Extract the (x, y) coordinate from the center of the cell holding the provided text.  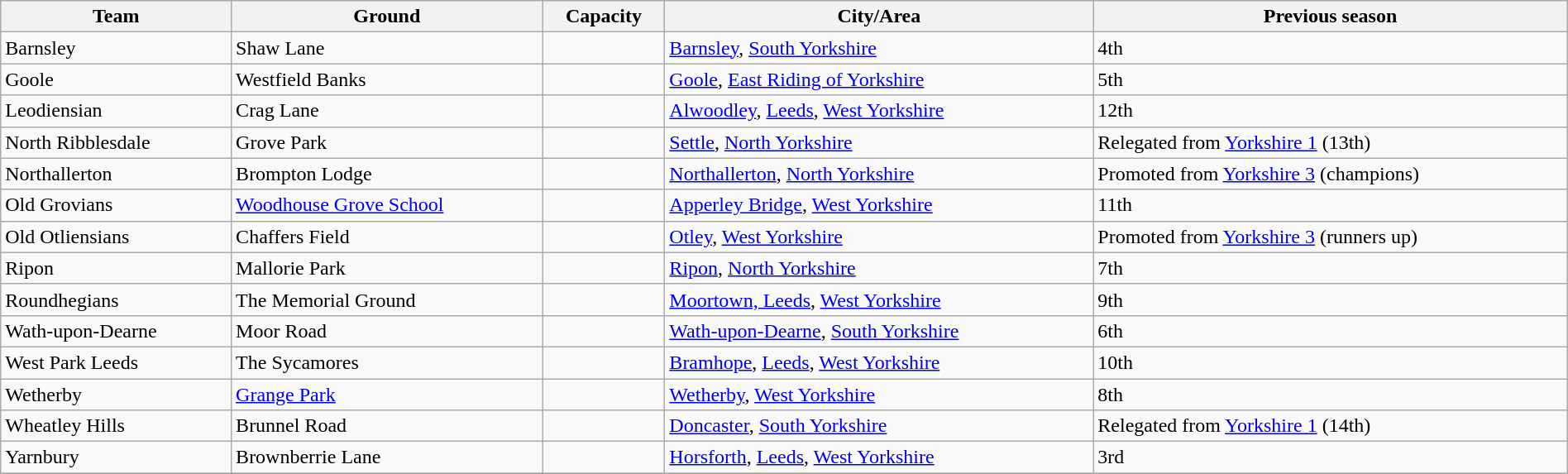
Relegated from Yorkshire 1 (13th) (1330, 142)
Ripon, North Yorkshire (879, 268)
Doncaster, South Yorkshire (879, 426)
Barnsley (116, 48)
Shaw Lane (387, 48)
Alwoodley, Leeds, West Yorkshire (879, 111)
Old Otliensians (116, 237)
Brownberrie Lane (387, 457)
Wetherby, West Yorkshire (879, 395)
Wheatley Hills (116, 426)
West Park Leeds (116, 362)
Previous season (1330, 17)
Horsforth, Leeds, West Yorkshire (879, 457)
Yarnbury (116, 457)
Wath-upon-Dearne (116, 331)
Northallerton (116, 174)
3rd (1330, 457)
5th (1330, 79)
Crag Lane (387, 111)
Old Grovians (116, 205)
The Memorial Ground (387, 299)
Chaffers Field (387, 237)
Goole (116, 79)
6th (1330, 331)
Moortown, Leeds, West Yorkshire (879, 299)
Northallerton, North Yorkshire (879, 174)
North Ribblesdale (116, 142)
10th (1330, 362)
Leodiensian (116, 111)
Bramhope, Leeds, West Yorkshire (879, 362)
9th (1330, 299)
Wetherby (116, 395)
4th (1330, 48)
Goole, East Riding of Yorkshire (879, 79)
Westfield Banks (387, 79)
7th (1330, 268)
Moor Road (387, 331)
Ripon (116, 268)
Capacity (604, 17)
Promoted from Yorkshire 3 (champions) (1330, 174)
Ground (387, 17)
Otley, West Yorkshire (879, 237)
Woodhouse Grove School (387, 205)
12th (1330, 111)
Apperley Bridge, West Yorkshire (879, 205)
Brompton Lodge (387, 174)
Wath-upon-Dearne, South Yorkshire (879, 331)
Team (116, 17)
City/Area (879, 17)
8th (1330, 395)
Mallorie Park (387, 268)
Grange Park (387, 395)
Promoted from Yorkshire 3 (runners up) (1330, 237)
Barnsley, South Yorkshire (879, 48)
The Sycamores (387, 362)
Settle, North Yorkshire (879, 142)
Relegated from Yorkshire 1 (14th) (1330, 426)
11th (1330, 205)
Roundhegians (116, 299)
Grove Park (387, 142)
Brunnel Road (387, 426)
